Pinpoint the cell where the given text exists, returning its (x, y) midpoint coordinate. 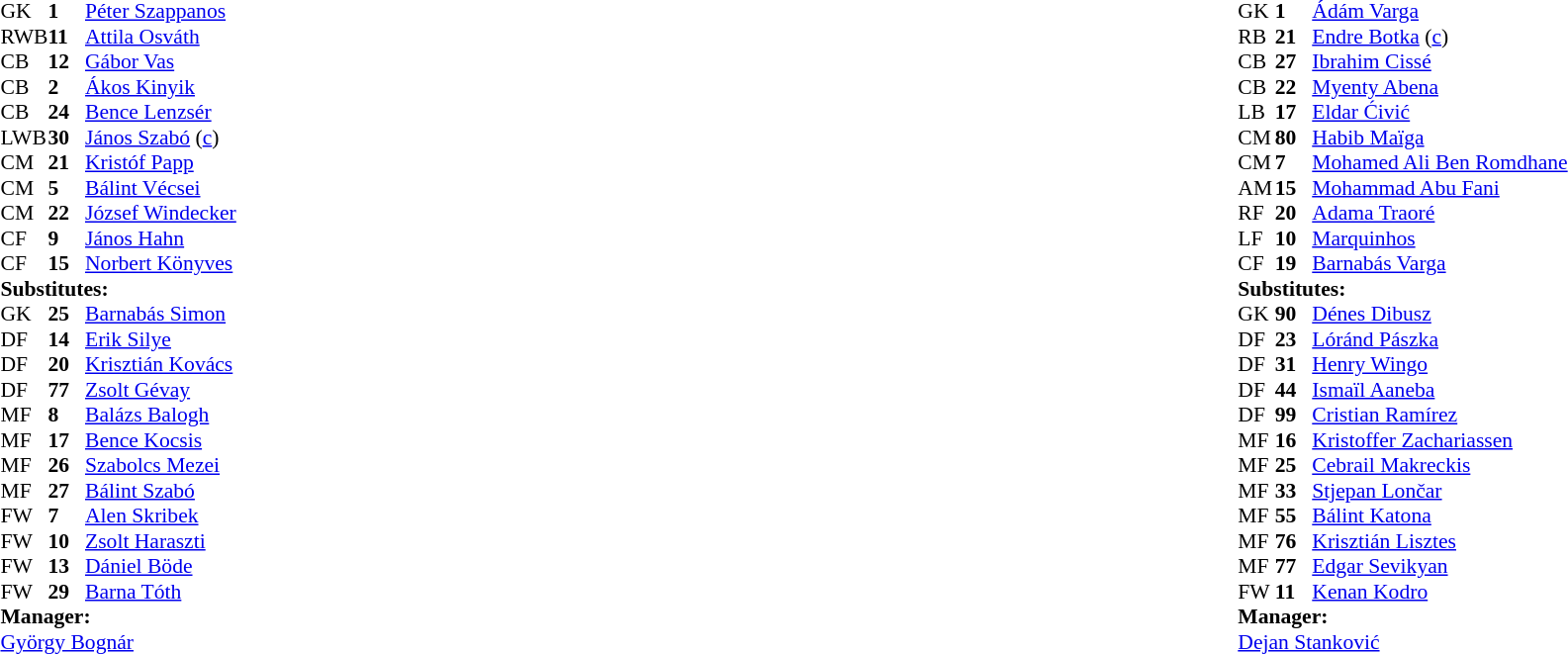
Mohamed Ali Ben Romdhane (1439, 163)
12 (66, 62)
Dániel Böde (160, 567)
Bálint Szabó (160, 491)
44 (1294, 390)
Bence Kocsis (160, 440)
24 (66, 112)
Ákos Kinyik (160, 87)
Krisztián Lisztes (1439, 541)
LB (1256, 112)
Cebrail Makreckis (1439, 466)
Endre Botka (c) (1439, 37)
30 (66, 138)
2 (66, 87)
Myenty Abena (1439, 87)
Zsolt Gévay (160, 390)
Gábor Vas (160, 62)
József Windecker (160, 213)
János Hahn (160, 238)
Kenan Kodro (1439, 592)
Marquinhos (1439, 238)
Barna Tóth (160, 592)
99 (1294, 415)
19 (1294, 264)
Krisztián Kovács (160, 365)
János Szabó (c) (160, 138)
Eldar Ćivić (1439, 112)
Bálint Katona (1439, 515)
Henry Wingo (1439, 365)
31 (1294, 365)
Lóránd Pászka (1439, 339)
Zsolt Haraszti (160, 541)
Kristoffer Zachariassen (1439, 440)
LF (1256, 238)
26 (66, 466)
RB (1256, 37)
Edgar Sevikyan (1439, 567)
23 (1294, 339)
Balázs Balogh (160, 415)
Kristóf Papp (160, 163)
Erik Silye (160, 339)
9 (66, 238)
Adama Traoré (1439, 213)
LWB (24, 138)
Cristian Ramírez (1439, 415)
Stjepan Lončar (1439, 491)
Ismaïl Aaneba (1439, 390)
13 (66, 567)
AM (1256, 188)
5 (66, 188)
76 (1294, 541)
Habib Maïga (1439, 138)
Bence Lenzsér (160, 112)
Attila Osváth (160, 37)
Ibrahim Cissé (1439, 62)
Norbert Könyves (160, 264)
14 (66, 339)
Szabolcs Mezei (160, 466)
55 (1294, 515)
Barnabás Varga (1439, 264)
RF (1256, 213)
16 (1294, 440)
80 (1294, 138)
33 (1294, 491)
Alen Skribek (160, 515)
8 (66, 415)
29 (66, 592)
RWB (24, 37)
90 (1294, 314)
Dénes Dibusz (1439, 314)
Barnabás Simon (160, 314)
Mohammad Abu Fani (1439, 188)
Bálint Vécsei (160, 188)
